Locate the cell with the specified text and output its [x, y] center coordinate. 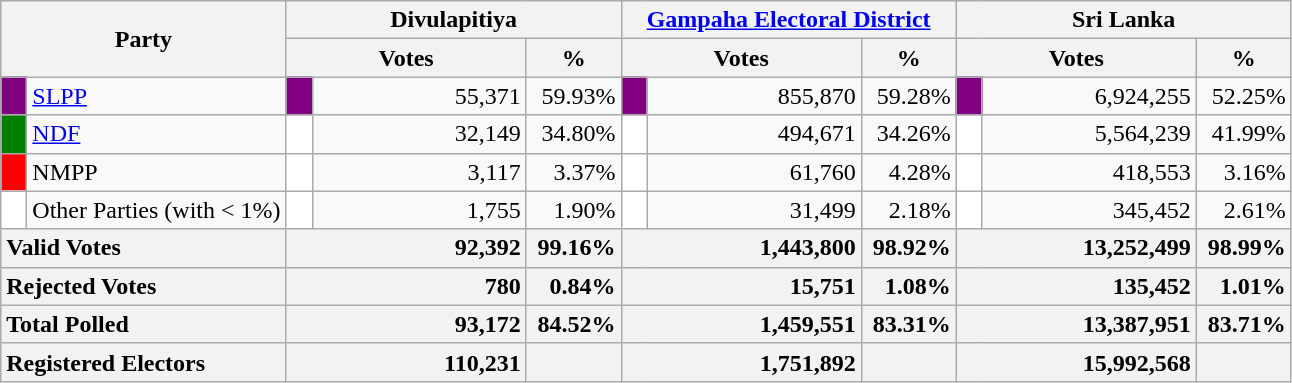
Total Polled [144, 324]
494,671 [754, 134]
Sri Lanka [1124, 20]
59.93% [574, 96]
3.16% [1244, 172]
SLPP [156, 96]
6,924,255 [1089, 96]
84.52% [574, 324]
Party [144, 39]
Gampaha Electoral District [788, 20]
1.90% [574, 210]
99.16% [574, 248]
1,751,892 [741, 362]
93,172 [406, 324]
NDF [156, 134]
1,443,800 [741, 248]
110,231 [406, 362]
32,149 [419, 134]
135,452 [1076, 286]
4.28% [908, 172]
855,870 [754, 96]
41.99% [1244, 134]
13,387,951 [1076, 324]
780 [406, 286]
3,117 [419, 172]
61,760 [754, 172]
1,755 [419, 210]
83.71% [1244, 324]
55,371 [419, 96]
59.28% [908, 96]
13,252,499 [1076, 248]
Valid Votes [144, 248]
Rejected Votes [144, 286]
Registered Electors [144, 362]
1.01% [1244, 286]
15,751 [741, 286]
31,499 [754, 210]
0.84% [574, 286]
83.31% [908, 324]
15,992,568 [1076, 362]
418,553 [1089, 172]
5,564,239 [1089, 134]
92,392 [406, 248]
2.61% [1244, 210]
345,452 [1089, 210]
3.37% [574, 172]
NMPP [156, 172]
2.18% [908, 210]
Other Parties (with < 1%) [156, 210]
98.92% [908, 248]
34.80% [574, 134]
34.26% [908, 134]
52.25% [1244, 96]
98.99% [1244, 248]
1,459,551 [741, 324]
Divulapitiya [454, 20]
1.08% [908, 286]
